Locate the cell with the specified text and output its [X, Y] center coordinate. 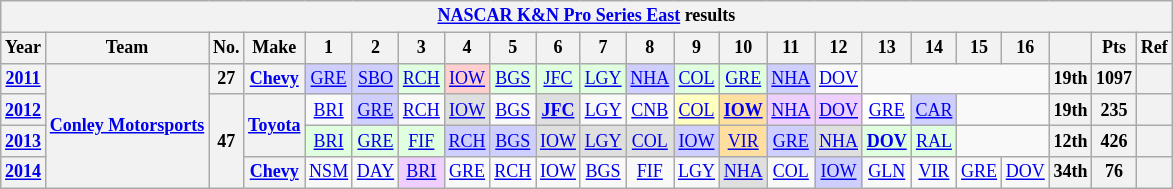
2 [375, 48]
2014 [24, 172]
7 [603, 48]
2012 [24, 110]
9 [697, 48]
1097 [1114, 78]
76 [1114, 172]
16 [1025, 48]
Year [24, 48]
1 [329, 48]
GLN [886, 172]
3 [422, 48]
2013 [24, 140]
No. [226, 48]
NASCAR K&N Pro Series East results [586, 16]
Ref [1154, 48]
10 [743, 48]
Team [126, 48]
13 [886, 48]
CAR [934, 110]
8 [650, 48]
14 [934, 48]
SBO [375, 78]
RAL [934, 140]
34th [1070, 172]
47 [226, 141]
CNB [650, 110]
2011 [24, 78]
Pts [1114, 48]
5 [513, 48]
Toyota [274, 125]
426 [1114, 140]
DAY [375, 172]
11 [791, 48]
Make [274, 48]
235 [1114, 110]
12th [1070, 140]
12 [839, 48]
4 [467, 48]
Conley Motorsports [126, 126]
6 [558, 48]
15 [980, 48]
NSM [329, 172]
27 [226, 78]
